Capture the cell that displays the provided text and extract its (X, Y) central coordinate. 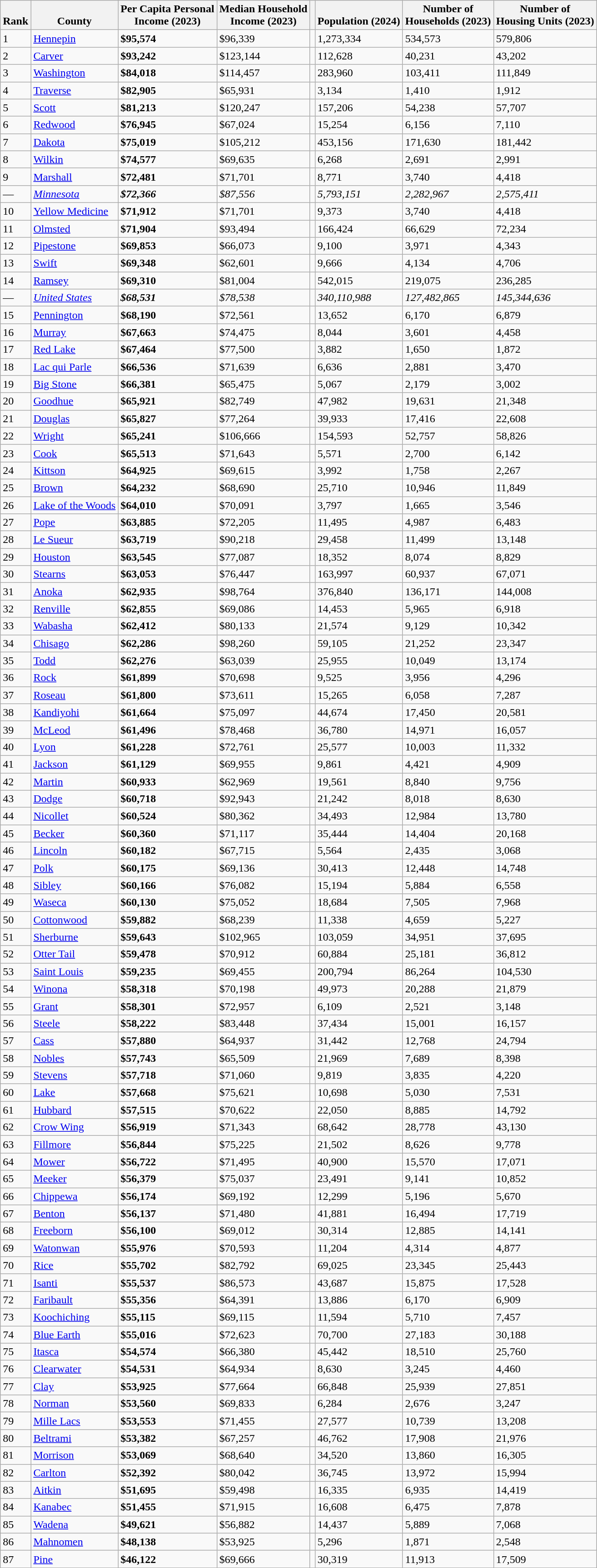
7,968 (545, 902)
Washington (75, 73)
$95,574 (167, 39)
3,992 (359, 470)
15,994 (545, 1473)
3,546 (545, 505)
59 (15, 1075)
$72,561 (264, 315)
9 (15, 177)
7,531 (545, 1093)
5,571 (359, 453)
Kanabec (75, 1507)
$56,722 (167, 1162)
$82,749 (264, 401)
15,265 (359, 695)
$72,481 (167, 177)
83 (15, 1490)
County (75, 15)
3,956 (448, 678)
4,220 (545, 1075)
$75,225 (264, 1144)
Yellow Medicine (75, 211)
8,626 (448, 1144)
20,168 (545, 833)
12,448 (448, 868)
Redwood (75, 125)
16,608 (359, 1507)
22,608 (545, 419)
$72,761 (264, 747)
$96,339 (264, 39)
59,105 (359, 643)
6,284 (359, 1404)
Sibley (75, 885)
14 (15, 281)
65 (15, 1179)
Isanti (75, 1282)
25,577 (359, 747)
$64,937 (264, 1040)
15,001 (448, 1023)
$69,348 (167, 263)
21,348 (545, 401)
4,458 (545, 332)
24,794 (545, 1040)
47,982 (359, 401)
$69,615 (264, 470)
11,338 (359, 920)
219,075 (448, 281)
$72,205 (264, 523)
$71,480 (264, 1213)
Polk (75, 868)
Hubbard (75, 1110)
$83,448 (264, 1023)
13,886 (359, 1300)
84 (15, 1507)
Rank (15, 15)
5,196 (448, 1196)
4,460 (545, 1369)
11,495 (359, 523)
14,437 (359, 1524)
18 (15, 367)
Cook (75, 453)
15,570 (448, 1162)
16,494 (448, 1213)
$73,611 (264, 695)
$69,666 (264, 1559)
21,879 (545, 989)
Freeborn (75, 1231)
7,068 (545, 1524)
$71,060 (264, 1075)
$58,222 (167, 1023)
$59,478 (167, 954)
60 (15, 1093)
$75,052 (264, 902)
23,491 (359, 1179)
$51,455 (167, 1507)
$62,935 (167, 592)
112,628 (359, 56)
19,631 (448, 401)
Big Stone (75, 384)
48 (15, 885)
$56,844 (167, 1144)
Scott (75, 108)
2,435 (448, 851)
53 (15, 971)
$69,455 (264, 971)
1,650 (448, 350)
Martin (75, 781)
60,884 (359, 954)
Lyon (75, 747)
$65,513 (167, 453)
43,130 (545, 1127)
2,575,411 (545, 194)
17,450 (448, 712)
$56,100 (167, 1231)
14,748 (545, 868)
66 (15, 1196)
39 (15, 730)
13,208 (545, 1421)
21,252 (448, 643)
55 (15, 1006)
6 (15, 125)
5,889 (448, 1524)
6,156 (448, 125)
54,238 (448, 108)
52 (15, 954)
78 (15, 1404)
$70,091 (264, 505)
22 (15, 436)
6,909 (545, 1300)
Swift (75, 263)
16,305 (545, 1455)
Number ofHousing Units (2023) (545, 15)
2,991 (545, 159)
$76,447 (264, 574)
5,067 (359, 384)
$75,097 (264, 712)
3,247 (545, 1404)
73 (15, 1317)
14,971 (448, 730)
13,652 (359, 315)
$59,498 (264, 1490)
18,510 (448, 1352)
24 (15, 470)
28,778 (448, 1127)
49 (15, 902)
$55,115 (167, 1317)
200,794 (359, 971)
$69,012 (264, 1231)
Minnesota (75, 194)
30,188 (545, 1334)
4,987 (448, 523)
11,594 (359, 1317)
45,442 (359, 1352)
60,937 (448, 574)
$62,412 (167, 626)
$71,455 (264, 1421)
36,780 (359, 730)
23 (15, 453)
36 (15, 678)
21,976 (545, 1438)
Rice (75, 1265)
3,882 (359, 350)
171,630 (448, 142)
4,296 (545, 678)
44 (15, 816)
$69,635 (264, 159)
$76,082 (264, 885)
7,457 (545, 1317)
$106,666 (264, 436)
$63,885 (167, 523)
8,829 (545, 557)
Beltrami (75, 1438)
3 (15, 73)
$69,833 (264, 1404)
Wilkin (75, 159)
57 (15, 1040)
$75,621 (264, 1093)
$60,360 (167, 833)
Anoka (75, 592)
$66,536 (167, 367)
40,231 (448, 56)
$51,695 (167, 1490)
4,909 (545, 764)
$84,018 (167, 73)
80 (15, 1438)
7,110 (545, 125)
5 (15, 108)
$68,531 (167, 298)
25,955 (359, 661)
$93,494 (264, 228)
Chisago (75, 643)
64 (15, 1162)
8,044 (359, 332)
5,884 (448, 885)
$75,037 (264, 1179)
13 (15, 263)
Goodhue (75, 401)
$98,764 (264, 592)
$65,827 (167, 419)
$71,343 (264, 1127)
34,520 (359, 1455)
$53,560 (167, 1404)
127,482,865 (448, 298)
75 (15, 1352)
Cass (75, 1040)
$78,538 (264, 298)
5,793,151 (359, 194)
$55,537 (167, 1282)
5,670 (545, 1196)
Lac qui Parle (75, 367)
$67,663 (167, 332)
$67,257 (264, 1438)
1,410 (448, 90)
16,057 (545, 730)
Wabasha (75, 626)
86,264 (448, 971)
85 (15, 1524)
7,505 (448, 902)
46,762 (359, 1438)
5,030 (448, 1093)
16,335 (359, 1490)
10,003 (448, 747)
Carver (75, 56)
43,687 (359, 1282)
29 (15, 557)
16,157 (545, 1023)
11,204 (359, 1248)
$54,574 (167, 1352)
23,347 (545, 643)
$74,475 (264, 332)
$76,945 (167, 125)
41,881 (359, 1213)
2,267 (545, 470)
534,573 (448, 39)
1,872 (545, 350)
10,946 (448, 488)
12,768 (448, 1040)
13,148 (545, 540)
25,181 (448, 954)
5,965 (448, 609)
$72,366 (167, 194)
$56,919 (167, 1127)
Nobles (75, 1058)
3,470 (545, 367)
$82,905 (167, 90)
6,935 (448, 1490)
Nicollet (75, 816)
$53,553 (167, 1421)
Murray (75, 332)
Olmsted (75, 228)
81 (15, 1455)
$62,601 (264, 263)
76 (15, 1369)
62 (15, 1127)
Marshall (75, 177)
$62,276 (167, 661)
$98,260 (264, 643)
19 (15, 384)
$77,087 (264, 557)
79 (15, 1421)
$61,899 (167, 678)
$68,190 (167, 315)
11 (15, 228)
30,413 (359, 868)
71 (15, 1282)
4,877 (545, 1248)
$92,943 (264, 799)
$68,640 (264, 1455)
Stearns (75, 574)
$68,239 (264, 920)
3,245 (448, 1369)
14,419 (545, 1490)
9,778 (545, 1144)
$65,921 (167, 401)
30,319 (359, 1559)
$55,976 (167, 1248)
Grant (75, 1006)
17,509 (545, 1559)
Steele (75, 1023)
$60,718 (167, 799)
Becker (75, 833)
$72,957 (264, 1006)
2 (15, 56)
11,913 (448, 1559)
Chippewa (75, 1196)
$64,232 (167, 488)
8,018 (448, 799)
69,025 (359, 1265)
$71,639 (264, 367)
86 (15, 1542)
17 (15, 350)
$70,622 (264, 1110)
67 (15, 1213)
$69,955 (264, 764)
$64,391 (264, 1300)
$57,515 (167, 1110)
13,972 (448, 1473)
$62,969 (264, 781)
$71,495 (264, 1162)
46 (15, 851)
$71,912 (167, 211)
11,499 (448, 540)
$66,380 (264, 1352)
8,771 (359, 177)
3,068 (545, 851)
8,885 (448, 1110)
25,443 (545, 1265)
67,071 (545, 574)
6,879 (545, 315)
Pennington (75, 315)
Mille Lacs (75, 1421)
Pope (75, 523)
$63,719 (167, 540)
12,885 (448, 1231)
Douglas (75, 419)
Renville (75, 609)
Faribault (75, 1300)
8,074 (448, 557)
Wright (75, 436)
Otter Tail (75, 954)
72,234 (545, 228)
77 (15, 1386)
36,745 (359, 1473)
42 (15, 781)
44,674 (359, 712)
Median HouseholdIncome (2023) (264, 15)
$120,247 (264, 108)
9,100 (359, 246)
16 (15, 332)
15,254 (359, 125)
$77,264 (264, 419)
74 (15, 1334)
$57,668 (167, 1093)
Ramsey (75, 281)
10,852 (545, 1179)
$66,073 (264, 246)
20,288 (448, 989)
43,202 (545, 56)
7,287 (545, 695)
$61,129 (167, 764)
57,707 (545, 108)
25,760 (545, 1352)
2,548 (545, 1542)
7 (15, 142)
$60,130 (167, 902)
Todd (75, 661)
3,148 (545, 1006)
$60,524 (167, 816)
4,421 (448, 764)
Crow Wing (75, 1127)
66,848 (359, 1386)
Watonwan (75, 1248)
20 (15, 401)
3,134 (359, 90)
Pine (75, 1559)
28 (15, 540)
7,878 (545, 1507)
Winona (75, 989)
56 (15, 1023)
104,530 (545, 971)
283,960 (359, 73)
236,285 (545, 281)
21,242 (359, 799)
$69,115 (264, 1317)
Mahnomen (75, 1542)
$80,362 (264, 816)
181,442 (545, 142)
Per Capita PersonalIncome (2023) (167, 15)
Pipestone (75, 246)
Morrison (75, 1455)
21,502 (359, 1144)
21 (15, 419)
$65,241 (167, 436)
10,698 (359, 1093)
9,756 (545, 781)
27,851 (545, 1386)
Brown (75, 488)
Lincoln (75, 851)
$80,042 (264, 1473)
34,951 (448, 937)
10,342 (545, 626)
63 (15, 1144)
1,273,334 (359, 39)
$61,800 (167, 695)
25,710 (359, 488)
6,918 (545, 609)
6,558 (545, 885)
15,875 (448, 1282)
$72,623 (264, 1334)
United States (75, 298)
5,296 (359, 1542)
453,156 (359, 142)
9,141 (448, 1179)
$81,004 (264, 281)
Cottonwood (75, 920)
$71,643 (264, 453)
9,861 (359, 764)
340,110,988 (359, 298)
Aitkin (75, 1490)
37,434 (359, 1023)
6,109 (359, 1006)
$65,509 (264, 1058)
18,352 (359, 557)
50 (15, 920)
13,860 (448, 1455)
12,984 (448, 816)
1,912 (545, 90)
166,424 (359, 228)
$59,643 (167, 937)
Le Sueur (75, 540)
157,206 (359, 108)
$58,301 (167, 1006)
$81,213 (167, 108)
$49,621 (167, 1524)
12,299 (359, 1196)
$87,556 (264, 194)
$102,965 (264, 937)
103,411 (448, 73)
$82,792 (264, 1265)
$63,039 (264, 661)
$60,166 (167, 885)
2,676 (448, 1404)
Roseau (75, 695)
$69,310 (167, 281)
8 (15, 159)
136,171 (448, 592)
$123,144 (264, 56)
$55,702 (167, 1265)
Sherburne (75, 937)
30,314 (359, 1231)
33 (15, 626)
$64,934 (264, 1369)
Clay (75, 1386)
$78,468 (264, 730)
3,971 (448, 246)
52,757 (448, 436)
22,050 (359, 1110)
$64,925 (167, 470)
Norman (75, 1404)
6,475 (448, 1507)
$71,904 (167, 228)
Population (2024) (359, 15)
111,849 (545, 73)
23,345 (448, 1265)
$60,933 (167, 781)
$55,016 (167, 1334)
$59,235 (167, 971)
Blue Earth (75, 1334)
14,141 (545, 1231)
Meeker (75, 1179)
$70,698 (264, 678)
35 (15, 661)
$63,545 (167, 557)
10,049 (448, 661)
38 (15, 712)
$114,457 (264, 73)
6,483 (545, 523)
Kittson (75, 470)
21,574 (359, 626)
3,835 (448, 1075)
$69,086 (264, 609)
69 (15, 1248)
$67,464 (167, 350)
27 (15, 523)
$75,019 (167, 142)
$53,382 (167, 1438)
$62,286 (167, 643)
6,142 (545, 453)
2,881 (448, 367)
15,194 (359, 885)
Stevens (75, 1075)
$57,743 (167, 1058)
$77,664 (264, 1386)
$80,133 (264, 626)
Itasca (75, 1352)
40 (15, 747)
$62,855 (167, 609)
43 (15, 799)
20,581 (545, 712)
Clearwater (75, 1369)
1,871 (448, 1542)
$74,577 (167, 159)
376,840 (359, 592)
5,227 (545, 920)
$70,912 (264, 954)
35,444 (359, 833)
14,404 (448, 833)
54 (15, 989)
8,398 (545, 1058)
$60,175 (167, 868)
3,002 (545, 384)
$55,356 (167, 1300)
58 (15, 1058)
18,684 (359, 902)
2,521 (448, 1006)
Lake of the Woods (75, 505)
5,564 (359, 851)
19,561 (359, 781)
$65,931 (264, 90)
Lake (75, 1093)
Traverse (75, 90)
8,840 (448, 781)
145,344,636 (545, 298)
McLeod (75, 730)
163,997 (359, 574)
1,758 (448, 470)
70,700 (359, 1334)
9,373 (359, 211)
$57,718 (167, 1075)
Hennepin (75, 39)
21,969 (359, 1058)
17,416 (448, 419)
$58,318 (167, 989)
30 (15, 574)
4,659 (448, 920)
2,179 (448, 384)
9,129 (448, 626)
5,710 (448, 1317)
14,453 (359, 609)
Carlton (75, 1473)
Mower (75, 1162)
4,706 (545, 263)
Benton (75, 1213)
$63,053 (167, 574)
$54,531 (167, 1369)
$105,212 (264, 142)
$57,880 (167, 1040)
$48,138 (167, 1542)
72 (15, 1300)
12 (15, 246)
Saint Louis (75, 971)
$53,069 (167, 1455)
58,826 (545, 436)
$56,174 (167, 1196)
34,493 (359, 816)
29,458 (359, 540)
$46,122 (167, 1559)
17,719 (545, 1213)
$66,381 (167, 384)
1,665 (448, 505)
$86,573 (264, 1282)
49,973 (359, 989)
103,059 (359, 937)
11,849 (545, 488)
27,183 (448, 1334)
144,008 (545, 592)
25,939 (448, 1386)
9,666 (359, 263)
$71,117 (264, 833)
Number ofHouseholds (2023) (448, 15)
$64,010 (167, 505)
34 (15, 643)
$90,218 (264, 540)
9,819 (359, 1075)
2,700 (448, 453)
154,593 (359, 436)
$69,192 (264, 1196)
15 (15, 315)
Dodge (75, 799)
47 (15, 868)
$77,500 (264, 350)
6,058 (448, 695)
$71,915 (264, 1507)
$61,664 (167, 712)
27,577 (359, 1421)
7,689 (448, 1058)
6,636 (359, 367)
$69,136 (264, 868)
$61,228 (167, 747)
45 (15, 833)
13,780 (545, 816)
4 (15, 90)
9,525 (359, 678)
87 (15, 1559)
40,900 (359, 1162)
82 (15, 1473)
66,629 (448, 228)
Houston (75, 557)
$61,496 (167, 730)
17,908 (448, 1438)
6,268 (359, 159)
Fillmore (75, 1144)
25 (15, 488)
17,528 (545, 1282)
$56,137 (167, 1213)
579,806 (545, 39)
$52,392 (167, 1473)
10,739 (448, 1421)
2,282,967 (448, 194)
$59,882 (167, 920)
14,792 (545, 1110)
17,071 (545, 1162)
70 (15, 1265)
3,601 (448, 332)
37 (15, 695)
$56,379 (167, 1179)
$60,182 (167, 851)
Dakota (75, 142)
1 (15, 39)
68,642 (359, 1127)
10 (15, 211)
542,015 (359, 281)
Jackson (75, 764)
$67,024 (264, 125)
37,695 (545, 937)
$69,853 (167, 246)
61 (15, 1110)
$70,198 (264, 989)
$93,242 (167, 56)
2,691 (448, 159)
41 (15, 764)
4,343 (545, 246)
32 (15, 609)
39,933 (359, 419)
$67,715 (264, 851)
Rock (75, 678)
4,134 (448, 263)
51 (15, 937)
4,314 (448, 1248)
$65,475 (264, 384)
Red Lake (75, 350)
68 (15, 1231)
$56,882 (264, 1524)
Koochiching (75, 1317)
11,332 (545, 747)
$68,690 (264, 488)
$70,593 (264, 1248)
Kandiyohi (75, 712)
36,812 (545, 954)
13,174 (545, 661)
31,442 (359, 1040)
Wadena (75, 1524)
31 (15, 592)
3,797 (359, 505)
26 (15, 505)
Waseca (75, 902)
